Scan for the cell matching the given text and deliver its [x, y] coordinate at center. 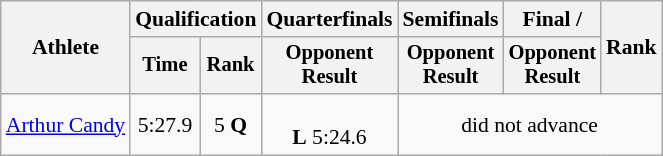
Quarterfinals [329, 19]
Semifinals [451, 19]
did not advance [530, 124]
Athlete [66, 48]
Qualification [196, 19]
5:27.9 [164, 124]
L 5:24.6 [329, 124]
Arthur Candy [66, 124]
5 Q [231, 124]
Time [164, 66]
Final / [552, 19]
